Search for the cell housing the specified text and yield its (X, Y) center coordinate. 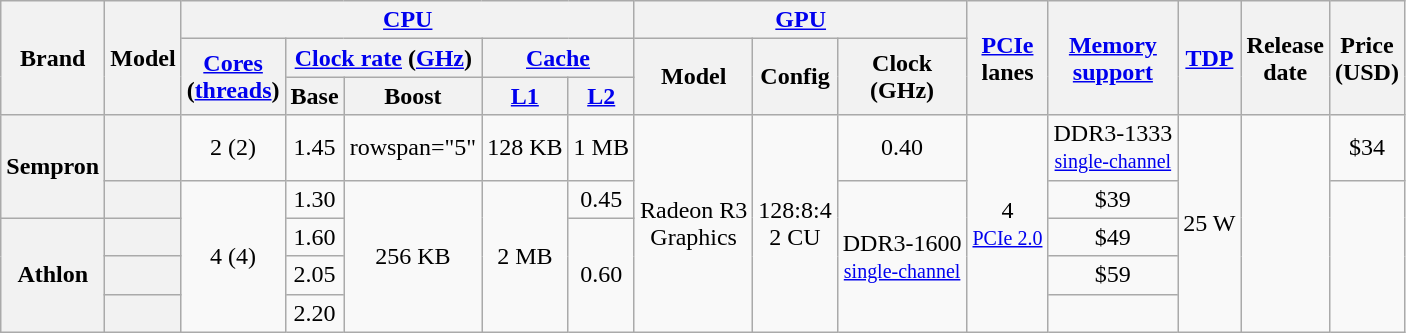
2 MB (525, 256)
rowspan="5" (413, 148)
Base (314, 96)
Boost (413, 96)
1.30 (314, 199)
4PCIe 2.0 (1008, 224)
Brand (53, 58)
Price(USD) (1366, 58)
Clock rate (GHz) (384, 58)
$34 (1366, 148)
128 KB (525, 148)
2.05 (314, 275)
CPU (408, 20)
DDR3-1600 single-channel (902, 256)
$49 (1113, 237)
GPU (800, 20)
Memorysupport (1113, 58)
Cache (558, 58)
25 W (1210, 224)
L1 (525, 96)
0.40 (902, 148)
Config (795, 77)
DDR3-1333single-channel (1113, 148)
Releasedate (1285, 58)
$59 (1113, 275)
Sempron (53, 166)
TDP (1210, 58)
L2 (601, 96)
1.60 (314, 237)
PCIelanes (1008, 58)
$39 (1113, 199)
Cores(threads) (233, 77)
1.45 (314, 148)
0.60 (601, 275)
Clock(GHz) (902, 77)
128:8:42 CU (795, 224)
4 (4) (233, 256)
Athlon (53, 275)
2.20 (314, 313)
2 (2) (233, 148)
0.45 (601, 199)
256 KB (413, 256)
1 MB (601, 148)
Radeon R3Graphics (693, 224)
